Find where the given text appears and provide that cell's center as (x, y) coordinate. 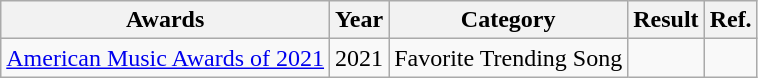
Awards (166, 20)
Ref. (730, 20)
2021 (360, 58)
Year (360, 20)
American Music Awards of 2021 (166, 58)
Favorite Trending Song (508, 58)
Category (508, 20)
Result (666, 20)
